Output the [X, Y] coordinate of the center of the cell containing the given text.  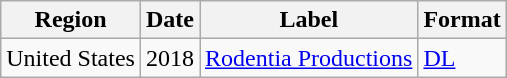
Label [309, 20]
Region [71, 20]
2018 [170, 58]
Rodentia Productions [309, 58]
Format [462, 20]
Date [170, 20]
DL [462, 58]
United States [71, 58]
